Detect which cell encompasses the target text, then output its [X, Y] center coordinate. 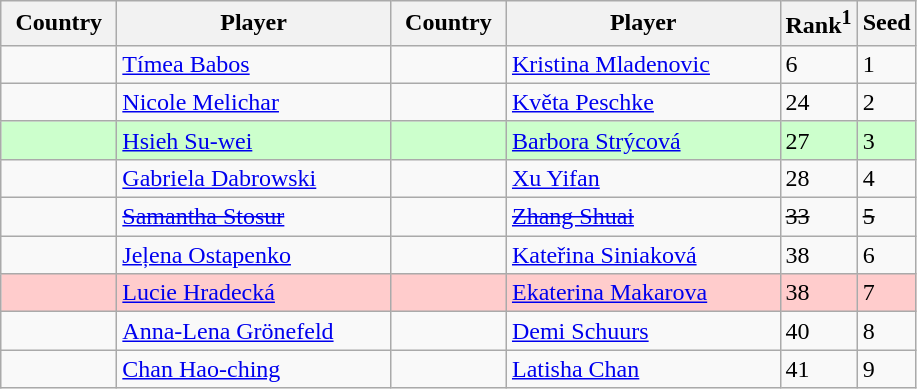
Latisha Chan [643, 369]
Ekaterina Makarova [643, 293]
Rank1 [818, 24]
4 [886, 178]
8 [886, 331]
27 [818, 140]
40 [818, 331]
24 [818, 102]
33 [818, 217]
Kateřina Siniaková [643, 255]
Xu Yifan [643, 178]
Nicole Melichar [254, 102]
Chan Hao-ching [254, 369]
28 [818, 178]
1 [886, 64]
Lucie Hradecká [254, 293]
Demi Schuurs [643, 331]
2 [886, 102]
Hsieh Su-wei [254, 140]
Barbora Strýcová [643, 140]
9 [886, 369]
3 [886, 140]
Samantha Stosur [254, 217]
5 [886, 217]
Kristina Mladenovic [643, 64]
Jeļena Ostapenko [254, 255]
Seed [886, 24]
41 [818, 369]
Tímea Babos [254, 64]
7 [886, 293]
Květa Peschke [643, 102]
Gabriela Dabrowski [254, 178]
Anna-Lena Grönefeld [254, 331]
Zhang Shuai [643, 217]
